Provide the [x, y] coordinate of the cell's center where the given text is located.  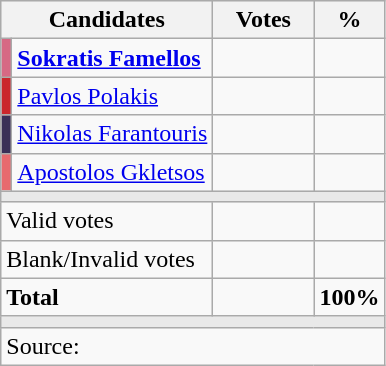
% [350, 20]
Apostolos Gkletsos [112, 172]
Source: [193, 346]
Blank/Invalid votes [107, 259]
Valid votes [107, 221]
Votes [264, 20]
Pavlos Polakis [112, 96]
100% [350, 297]
Total [107, 297]
Sokratis Famellos [112, 58]
Nikolas Farantouris [112, 134]
Candidates [107, 20]
